Capture the cell that displays the provided text and extract its [X, Y] central coordinate. 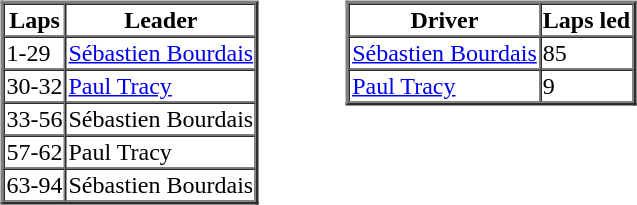
57-62 [35, 152]
33-56 [35, 118]
30-32 [35, 86]
85 [586, 52]
Laps [35, 20]
Laps led [586, 20]
63-94 [35, 184]
9 [586, 86]
Leader [160, 20]
1-29 [35, 52]
Driver [444, 20]
